Return (x, y) of the center of cell containing provided text 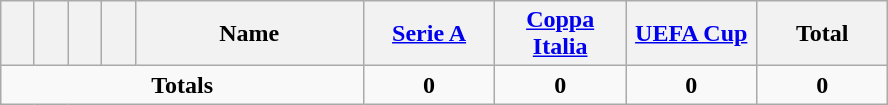
Serie A (430, 34)
Coppa Italia (560, 34)
UEFA Cup (692, 34)
Totals (182, 85)
Name (250, 34)
Total (822, 34)
